Identify which cell holds the provided text, then report its [x, y] central coordinate. 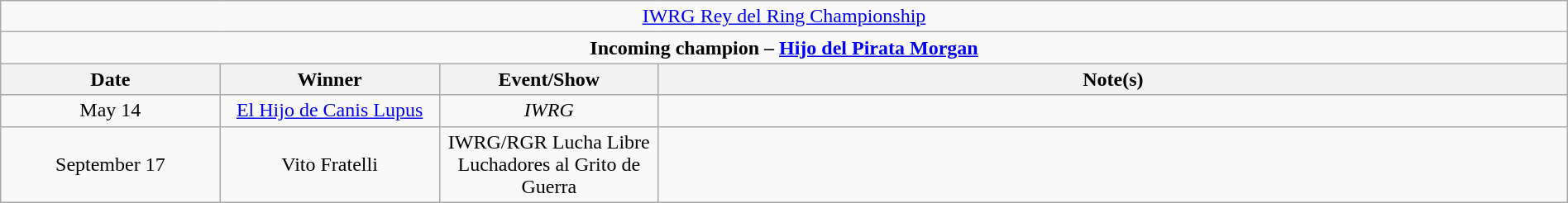
IWRG [549, 111]
Incoming champion – Hijo del Pirata Morgan [784, 48]
Note(s) [1113, 79]
September 17 [111, 164]
El Hijo de Canis Lupus [329, 111]
Vito Fratelli [329, 164]
May 14 [111, 111]
IWRG Rey del Ring Championship [784, 17]
IWRG/RGR Lucha Libre Luchadores al Grito de Guerra [549, 164]
Winner [329, 79]
Date [111, 79]
Event/Show [549, 79]
